Search for the cell housing the specified text and yield its [X, Y] center coordinate. 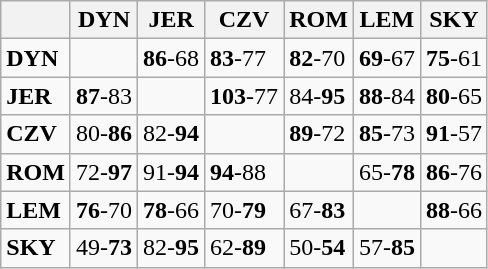
94-88 [244, 172]
84-95 [319, 96]
65-78 [386, 172]
86-76 [454, 172]
89-72 [319, 134]
80-65 [454, 96]
103-77 [244, 96]
88-84 [386, 96]
82-70 [319, 58]
86-68 [172, 58]
91-57 [454, 134]
72-97 [104, 172]
82-95 [172, 248]
50-54 [319, 248]
69-67 [386, 58]
82-94 [172, 134]
87-83 [104, 96]
70-79 [244, 210]
49-73 [104, 248]
76-70 [104, 210]
57-85 [386, 248]
67-83 [319, 210]
62-89 [244, 248]
91-94 [172, 172]
78-66 [172, 210]
75-61 [454, 58]
83-77 [244, 58]
85-73 [386, 134]
80-86 [104, 134]
88-66 [454, 210]
